Scan for the cell matching the given text and deliver its (X, Y) coordinate at center. 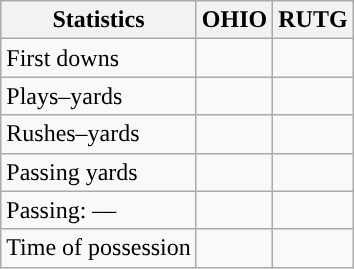
Time of possession (99, 248)
Passing: –– (99, 210)
Statistics (99, 20)
First downs (99, 58)
OHIO (234, 20)
RUTG (313, 20)
Passing yards (99, 172)
Plays–yards (99, 96)
Rushes–yards (99, 134)
